From the cell containing the given text, extract its center point as [x, y] coordinate. 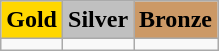
Bronze [176, 20]
Silver [98, 20]
Gold [32, 20]
